Search for the cell housing the specified text and yield its (x, y) center coordinate. 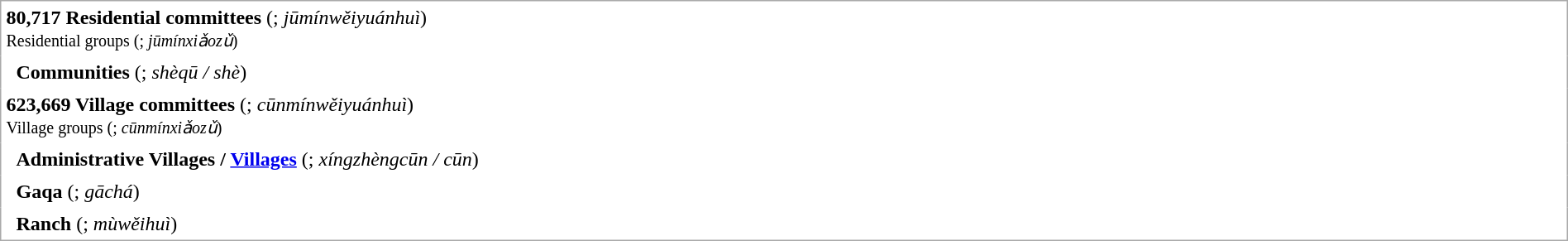
Gaqa (; gāchá) (784, 192)
623,669 Village committees (; cūnmínwěiyuánhuì)Village groups (; cūnmínxiǎozǔ) (784, 115)
Communities (; shèqū / shè) (784, 73)
Ranch (; mùwěihuì) (784, 224)
Administrative Villages / Villages (; xíngzhèngcūn / cūn) (784, 159)
80,717 Residential committees (; jūmínwěiyuánhuì)Residential groups (; jūmínxiǎozǔ) (784, 28)
